Capture the cell that displays the provided text and extract its [x, y] central coordinate. 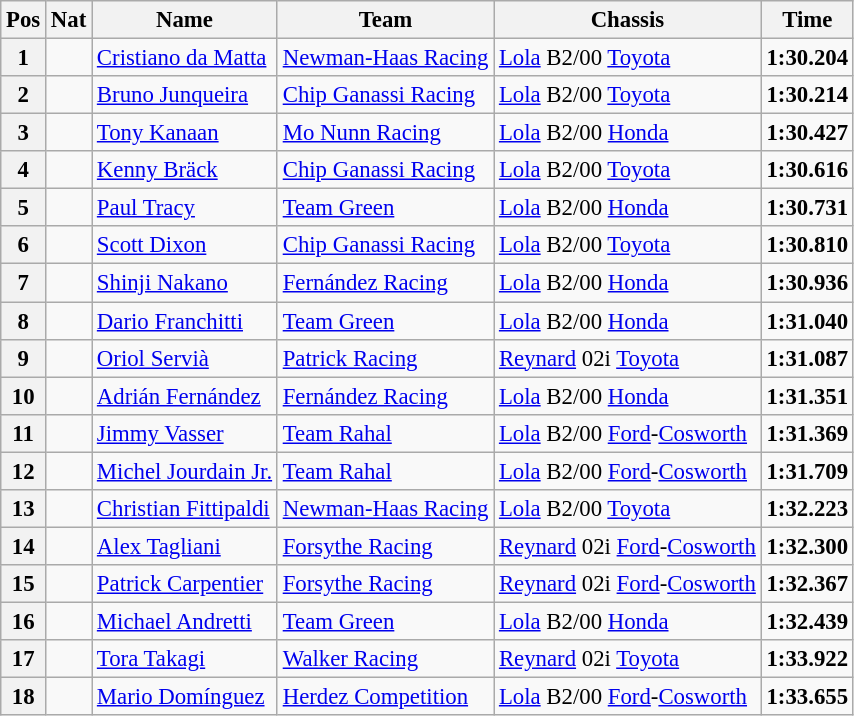
12 [24, 471]
Time [807, 20]
16 [24, 621]
Michel Jourdain Jr. [185, 471]
Tora Takagi [185, 659]
Chassis [628, 20]
Herdez Competition [385, 697]
Scott Dixon [185, 245]
1:32.367 [807, 584]
3 [24, 133]
2 [24, 95]
1:31.040 [807, 321]
Shinji Nakano [185, 283]
Oriol Servià [185, 358]
14 [24, 546]
Team [385, 20]
Walker Racing [385, 659]
11 [24, 433]
1 [24, 58]
1:30.936 [807, 283]
Patrick Carpentier [185, 584]
Kenny Bräck [185, 170]
7 [24, 283]
Pos [24, 20]
1:32.439 [807, 621]
1:30.731 [807, 208]
1:33.655 [807, 697]
1:32.223 [807, 509]
Christian Fittipaldi [185, 509]
17 [24, 659]
1:32.300 [807, 546]
Jimmy Vasser [185, 433]
1:30.204 [807, 58]
13 [24, 509]
Alex Tagliani [185, 546]
Dario Franchitti [185, 321]
10 [24, 396]
1:30.810 [807, 245]
Patrick Racing [385, 358]
Nat [69, 20]
4 [24, 170]
1:31.351 [807, 396]
Bruno Junqueira [185, 95]
1:31.087 [807, 358]
9 [24, 358]
6 [24, 245]
Adrián Fernández [185, 396]
18 [24, 697]
Tony Kanaan [185, 133]
1:31.369 [807, 433]
Cristiano da Matta [185, 58]
5 [24, 208]
8 [24, 321]
Paul Tracy [185, 208]
Michael Andretti [185, 621]
1:30.427 [807, 133]
Mo Nunn Racing [385, 133]
1:31.709 [807, 471]
15 [24, 584]
Name [185, 20]
1:30.616 [807, 170]
1:33.922 [807, 659]
Mario Domínguez [185, 697]
1:30.214 [807, 95]
